Locate the cell with the specified text and output its (x, y) center coordinate. 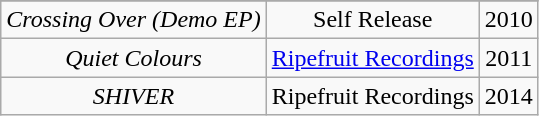
2011 (508, 58)
2014 (508, 96)
Self Release (372, 20)
Crossing Over (Demo EP) (134, 20)
SHIVER (134, 96)
2010 (508, 20)
Quiet Colours (134, 58)
